Extract the [X, Y] coordinate from the center of the cell holding the provided text.  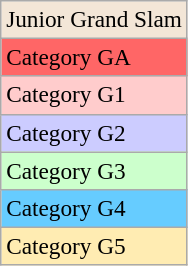
Category GA [94, 57]
Category G2 [94, 133]
Category G5 [94, 246]
Category G3 [94, 170]
Category G1 [94, 95]
Junior Grand Slam [94, 19]
Category G4 [94, 208]
